Pinpoint the cell where the given text exists, returning its (x, y) midpoint coordinate. 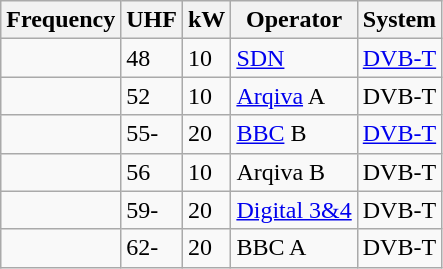
BBC A (294, 248)
SDN (294, 58)
62- (152, 248)
59- (152, 210)
Frequency (61, 20)
52 (152, 96)
kW (206, 20)
Arqiva B (294, 172)
48 (152, 58)
UHF (152, 20)
BBC B (294, 134)
Arqiva A (294, 96)
Digital 3&4 (294, 210)
System (399, 20)
56 (152, 172)
Operator (294, 20)
55- (152, 134)
